Return the (X, Y) coordinate for the center point of the cell that contains the specified text.  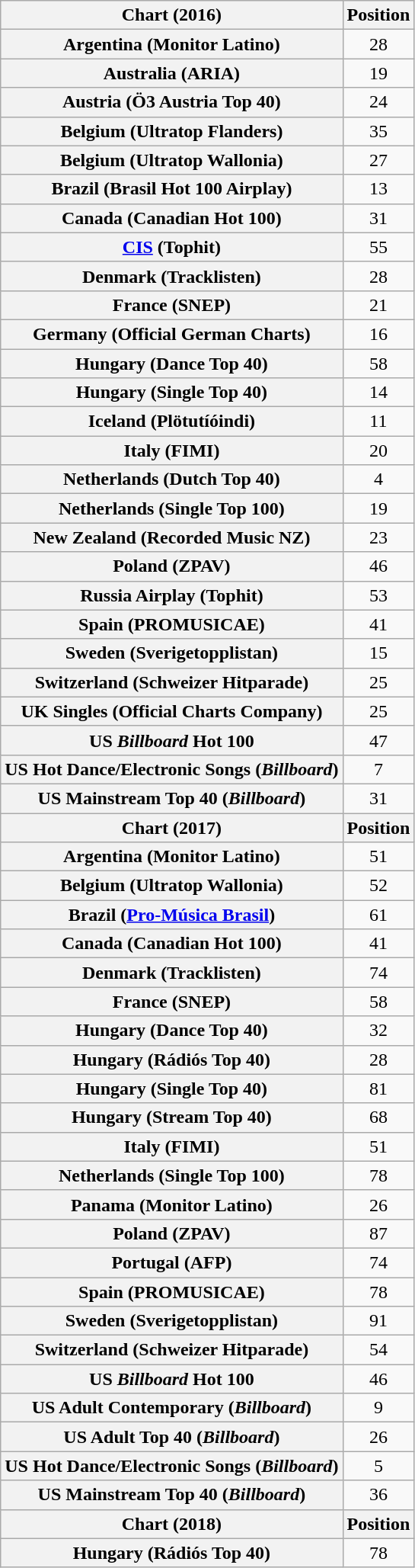
US Adult Contemporary (Billboard) (172, 1408)
54 (378, 1350)
Hungary (Stream Top 40) (172, 1117)
Russia Airplay (Tophit) (172, 595)
Chart (2017) (172, 827)
52 (378, 886)
14 (378, 393)
US Adult Top 40 (Billboard) (172, 1437)
15 (378, 653)
Iceland (Plötutíóindi) (172, 422)
87 (378, 1233)
35 (378, 131)
7 (378, 769)
Austria (Ö3 Austria Top 40) (172, 102)
20 (378, 451)
53 (378, 595)
4 (378, 479)
91 (378, 1321)
23 (378, 537)
Germany (Official German Charts) (172, 334)
13 (378, 189)
5 (378, 1466)
32 (378, 1031)
68 (378, 1117)
55 (378, 247)
61 (378, 915)
21 (378, 305)
Chart (2018) (172, 1524)
Belgium (Ultratop Flanders) (172, 131)
47 (378, 740)
Brazil (Pro-Música Brasil) (172, 915)
CIS (Tophit) (172, 247)
New Zealand (Recorded Music NZ) (172, 537)
24 (378, 102)
Brazil (Brasil Hot 100 Airplay) (172, 189)
9 (378, 1408)
81 (378, 1089)
27 (378, 160)
Netherlands (Dutch Top 40) (172, 479)
36 (378, 1495)
Panama (Monitor Latino) (172, 1204)
16 (378, 334)
Chart (2016) (172, 15)
11 (378, 422)
Portugal (AFP) (172, 1262)
Australia (ARIA) (172, 73)
UK Singles (Official Charts Company) (172, 711)
